From the cell containing the given text, extract its center point as (X, Y) coordinate. 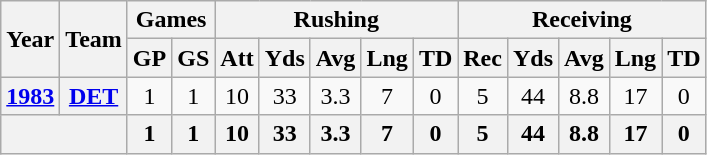
DET (94, 96)
Receiving (582, 20)
1983 (30, 96)
Rec (483, 58)
Games (170, 20)
Att (237, 58)
Team (94, 39)
GP (149, 58)
Rushing (336, 20)
GS (194, 58)
Year (30, 39)
